Locate the cell with the specified text and output its (x, y) center coordinate. 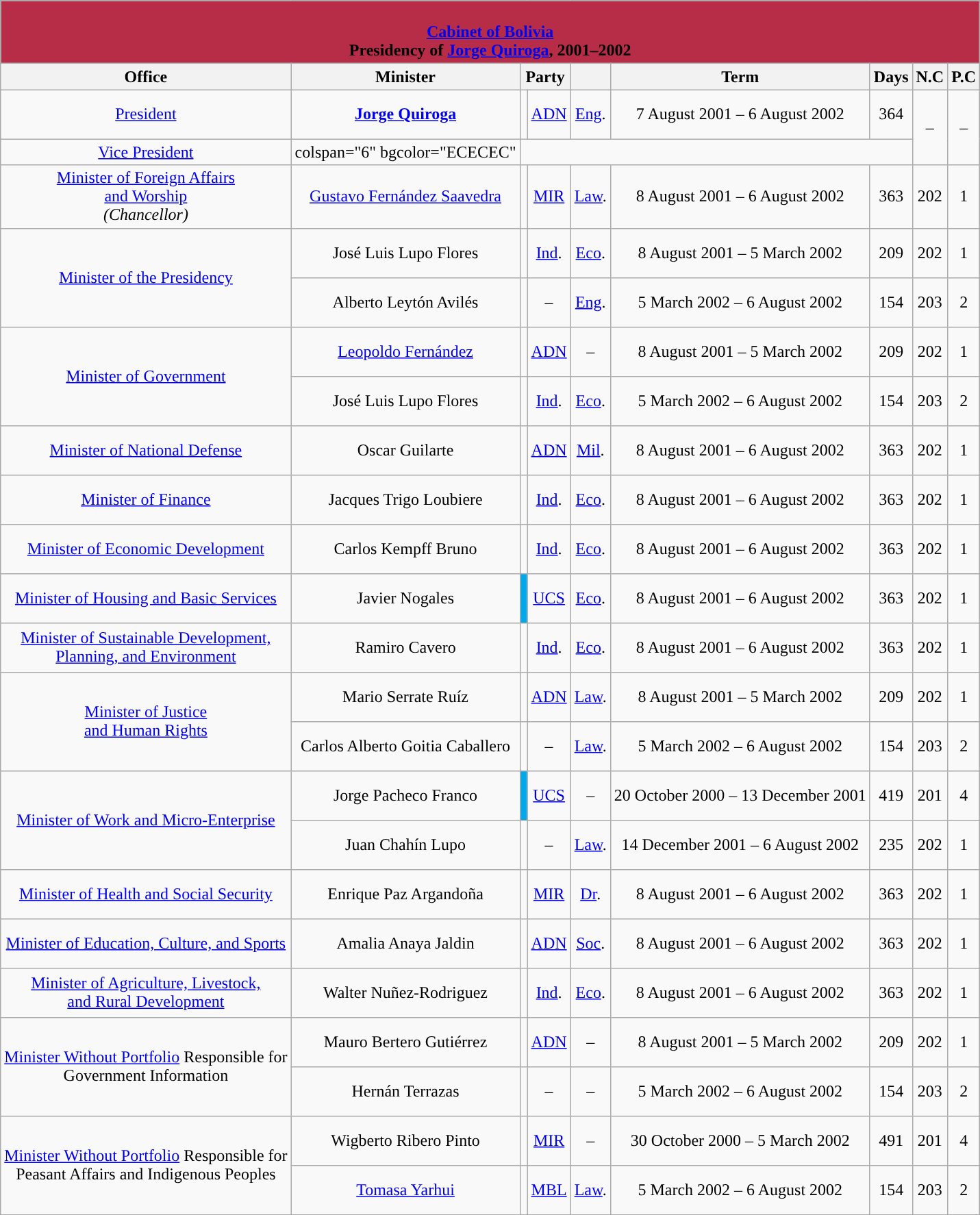
Walter Nuñez-Rodriguez (405, 992)
Alberto Leytón Avilés (405, 302)
Javier Nogales (405, 598)
colspan="6" bgcolor="ECECEC" (405, 152)
7 August 2001 – 6 August 2002 (740, 114)
364 (891, 114)
Minister of Agriculture, Livestock,and Rural Development (146, 992)
Juan Chahín Lupo (405, 844)
Oscar Guilarte (405, 450)
Minister of Foreign Affairsand Worship(Chancellor) (146, 197)
Gustavo Fernández Saavedra (405, 197)
Term (740, 77)
Enrique Paz Argandoña (405, 894)
Tomasa Yarhui (405, 1190)
Jacques Trigo Loubiere (405, 499)
P.C (964, 77)
Amalia Anaya Jaldin (405, 943)
Minister of National Defense (146, 450)
Carlos Kempff Bruno (405, 549)
Minister of Justiceand Human Rights (146, 721)
Hernán Terrazas (405, 1091)
Minister of Economic Development (146, 549)
Carlos Alberto Goitia Caballero (405, 746)
MBL (549, 1190)
Cabinet of BoliviaPresidency of Jorge Quiroga, 2001–2002 (490, 32)
Dr. (590, 894)
Minister of Housing and Basic Services (146, 598)
Minister (405, 77)
Mil. (590, 450)
14 December 2001 – 6 August 2002 (740, 844)
419 (891, 795)
Minister of Health and Social Security (146, 894)
N.C (930, 77)
Minister of Education, Culture, and Sports (146, 943)
Minister of Work and Micro-Enterprise (146, 820)
Office (146, 77)
491 (891, 1140)
Minister Without Portfolio Responsible forGovernment Information (146, 1066)
Days (891, 77)
Minister of Government (146, 376)
Mauro Bertero Gutiérrez (405, 1042)
Minister of Finance (146, 499)
20 October 2000 – 13 December 2001 (740, 795)
Leopoldo Fernández (405, 351)
Minister of the Presidency (146, 277)
Soc. (590, 943)
Vice President (146, 152)
Mario Serrate Ruíz (405, 697)
Minister Without Portfolio Responsible forPeasant Affairs and Indigenous Peoples (146, 1165)
235 (891, 844)
President (146, 114)
Jorge Pacheco Franco (405, 795)
Ramiro Cavero (405, 647)
Wigberto Ribero Pinto (405, 1140)
Party (545, 77)
30 October 2000 – 5 March 2002 (740, 1140)
Jorge Quiroga (405, 114)
Minister of Sustainable Development,Planning, and Environment (146, 647)
